For the text-containing cell, return its midpoint in [X, Y] coordinate format. 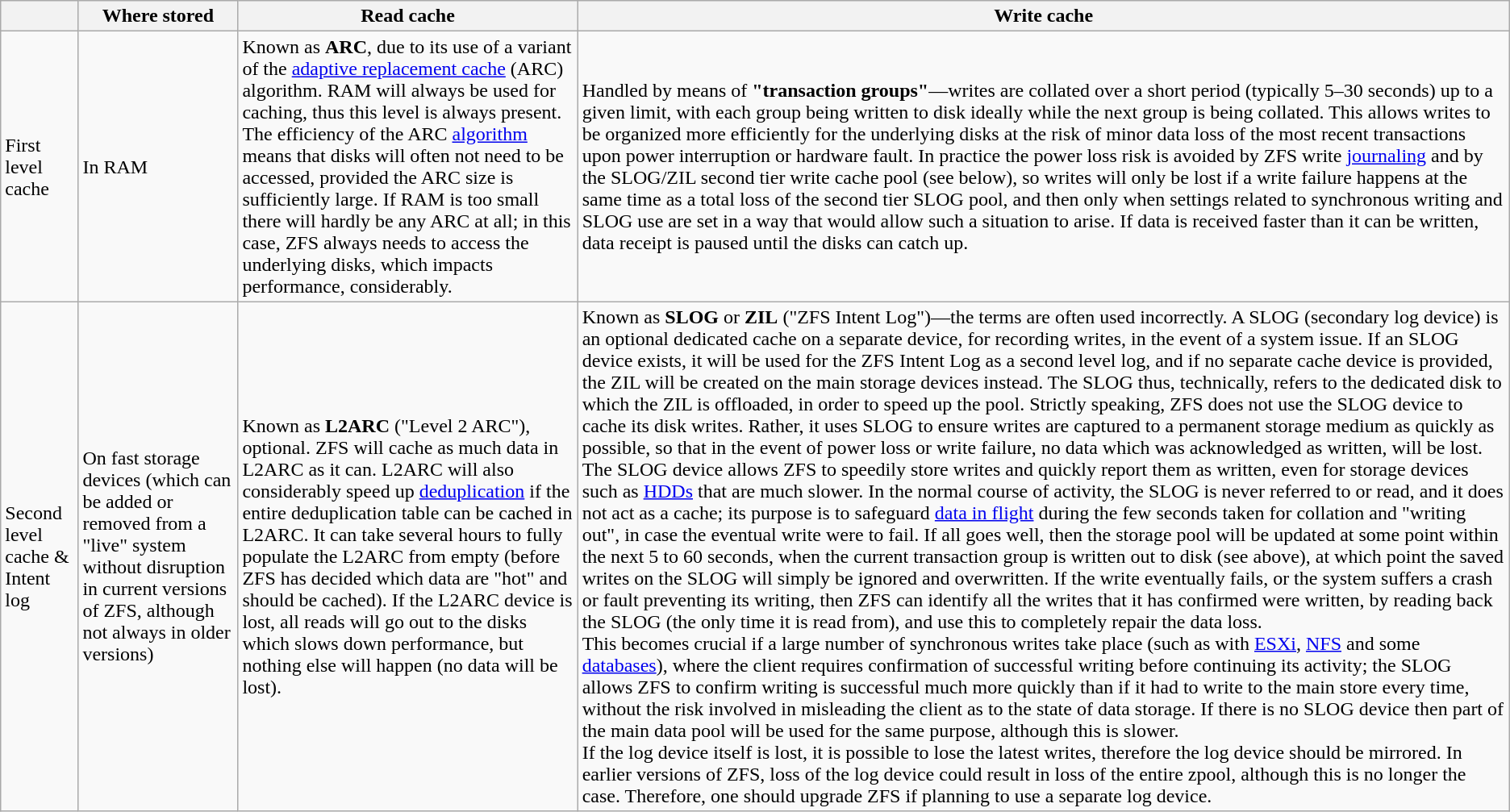
Second level cache & Intent log [40, 556]
In RAM [158, 166]
Read cache [408, 16]
First level cache [40, 166]
Write cache [1044, 16]
Where stored [158, 16]
